Output the (x, y) coordinate of the center of the cell containing the given text.  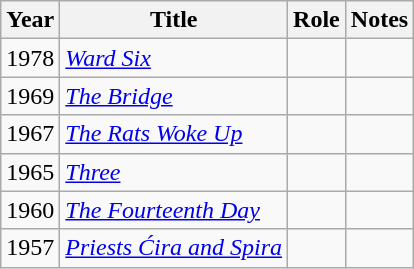
1978 (30, 58)
Three (174, 172)
1967 (30, 134)
1965 (30, 172)
Title (174, 20)
The Fourteenth Day (174, 210)
Year (30, 20)
Priests Ćira and Spira (174, 248)
Ward Six (174, 58)
The Rats Woke Up (174, 134)
1960 (30, 210)
1969 (30, 96)
1957 (30, 248)
Notes (379, 20)
The Bridge (174, 96)
Role (317, 20)
